Capture the cell that displays the provided text and extract its (x, y) central coordinate. 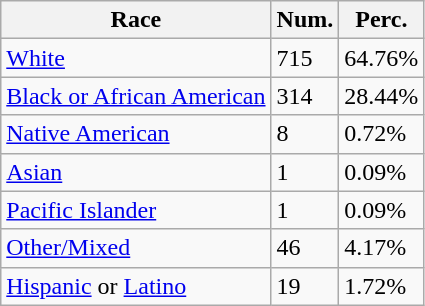
Num. (305, 20)
8 (305, 134)
Asian (136, 172)
715 (305, 58)
0.72% (382, 134)
19 (305, 286)
Race (136, 20)
4.17% (382, 248)
Pacific Islander (136, 210)
Native American (136, 134)
Other/Mixed (136, 248)
Hispanic or Latino (136, 286)
Black or African American (136, 96)
28.44% (382, 96)
1.72% (382, 286)
Perc. (382, 20)
64.76% (382, 58)
White (136, 58)
314 (305, 96)
46 (305, 248)
